Detect which cell encompasses the target text, then output its [X, Y] center coordinate. 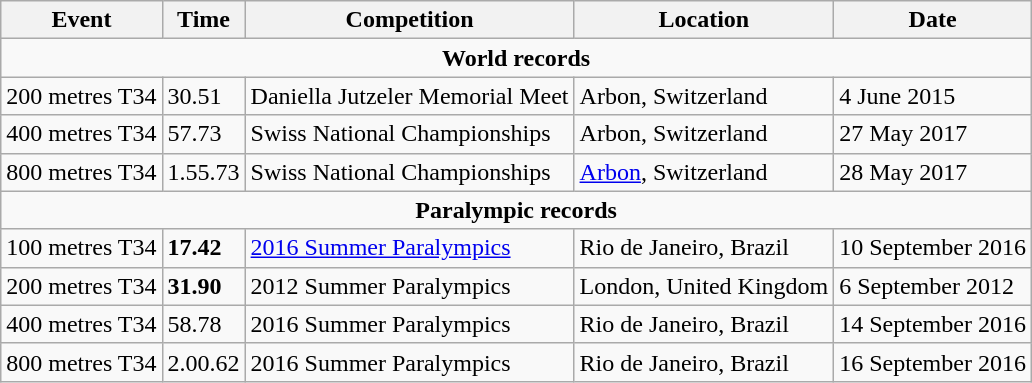
2.00.62 [204, 362]
31.90 [204, 286]
4 June 2015 [933, 96]
28 May 2017 [933, 172]
58.78 [204, 324]
Date [933, 20]
Daniella Jutzeler Memorial Meet [410, 96]
10 September 2016 [933, 248]
Event [82, 20]
London, United Kingdom [704, 286]
57.73 [204, 134]
16 September 2016 [933, 362]
30.51 [204, 96]
World records [516, 58]
Competition [410, 20]
100 metres T34 [82, 248]
Paralympic records [516, 210]
Time [204, 20]
1.55.73 [204, 172]
6 September 2012 [933, 286]
27 May 2017 [933, 134]
2012 Summer Paralympics [410, 286]
Location [704, 20]
14 September 2016 [933, 324]
17.42 [204, 248]
